For the text-containing cell, return its midpoint in (X, Y) coordinate format. 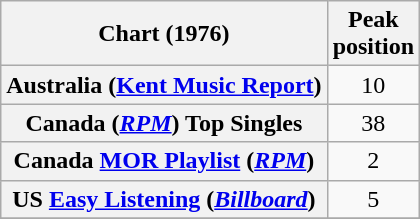
Canada (RPM) Top Singles (164, 123)
2 (373, 161)
US Easy Listening (Billboard) (164, 199)
Peakposition (373, 34)
5 (373, 199)
Australia (Kent Music Report) (164, 85)
Canada MOR Playlist (RPM) (164, 161)
10 (373, 85)
38 (373, 123)
Chart (1976) (164, 34)
